Extract the [X, Y] coordinate from the center of the cell holding the provided text.  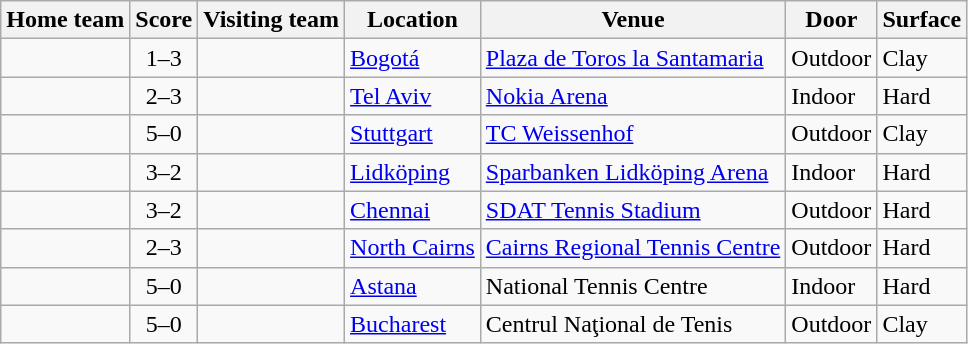
Astana [413, 286]
Bucharest [413, 324]
Home team [66, 20]
Score [164, 20]
SDAT Tennis Stadium [633, 210]
Plaza de Toros la Santamaria [633, 58]
Stuttgart [413, 134]
Cairns Regional Tennis Centre [633, 248]
Visiting team [272, 20]
North Cairns [413, 248]
Door [832, 20]
Chennai [413, 210]
Nokia Arena [633, 96]
Location [413, 20]
National Tennis Centre [633, 286]
Venue [633, 20]
Sparbanken Lidköping Arena [633, 172]
Centrul Naţional de Tenis [633, 324]
Lidköping [413, 172]
TC Weissenhof [633, 134]
Surface [922, 20]
Tel Aviv [413, 96]
1–3 [164, 58]
Bogotá [413, 58]
